Capture the cell that displays the provided text and extract its [X, Y] central coordinate. 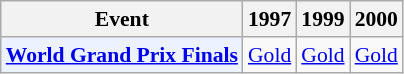
World Grand Prix Finals [122, 55]
2000 [376, 19]
1997 [270, 19]
Event [122, 19]
1999 [322, 19]
